Detect which cell encompasses the target text, then output its [X, Y] center coordinate. 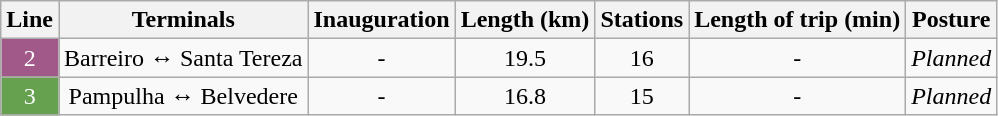
Line [30, 20]
2 [30, 58]
3 [30, 96]
Barreiro ↔ Santa Tereza [182, 58]
15 [642, 96]
Inauguration [382, 20]
Length (km) [525, 20]
19.5 [525, 58]
16 [642, 58]
Stations [642, 20]
16.8 [525, 96]
Terminals [182, 20]
Posture [952, 20]
Length of trip (min) [798, 20]
Pampulha ↔ Belvedere [182, 96]
